Output the (X, Y) coordinate of the center of the cell containing the given text.  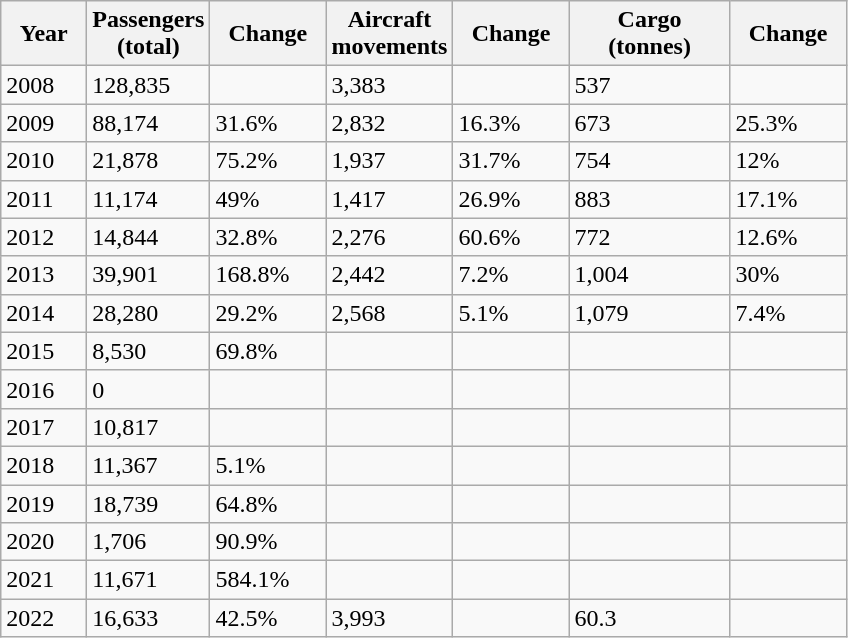
1,417 (390, 199)
60.3 (650, 618)
16,633 (148, 618)
1,937 (390, 161)
69.8% (268, 351)
2014 (44, 313)
12% (788, 161)
537 (650, 85)
2,276 (390, 237)
8,530 (148, 351)
18,739 (148, 503)
Passengers (total) (148, 34)
2010 (44, 161)
11,671 (148, 580)
25.3% (788, 123)
11,174 (148, 199)
31.6% (268, 123)
39,901 (148, 275)
2013 (44, 275)
60.6% (511, 237)
1,079 (650, 313)
673 (650, 123)
31.7% (511, 161)
2009 (44, 123)
30% (788, 275)
883 (650, 199)
2018 (44, 465)
128,835 (148, 85)
2016 (44, 389)
42.5% (268, 618)
49% (268, 199)
16.3% (511, 123)
Aircraft movements (390, 34)
11,367 (148, 465)
7.4% (788, 313)
3,383 (390, 85)
Year (44, 34)
1,004 (650, 275)
2019 (44, 503)
2012 (44, 237)
584.1% (268, 580)
772 (650, 237)
168.8% (268, 275)
29.2% (268, 313)
2,568 (390, 313)
64.8% (268, 503)
2021 (44, 580)
75.2% (268, 161)
3,993 (390, 618)
2,832 (390, 123)
17.1% (788, 199)
2008 (44, 85)
754 (650, 161)
12.6% (788, 237)
2017 (44, 427)
7.2% (511, 275)
14,844 (148, 237)
2020 (44, 542)
0 (148, 389)
2,442 (390, 275)
32.8% (268, 237)
90.9% (268, 542)
10,817 (148, 427)
2011 (44, 199)
2022 (44, 618)
1,706 (148, 542)
21,878 (148, 161)
88,174 (148, 123)
2015 (44, 351)
26.9% (511, 199)
Cargo (tonnes) (650, 34)
28,280 (148, 313)
